Search for the cell housing the specified text and yield its [X, Y] center coordinate. 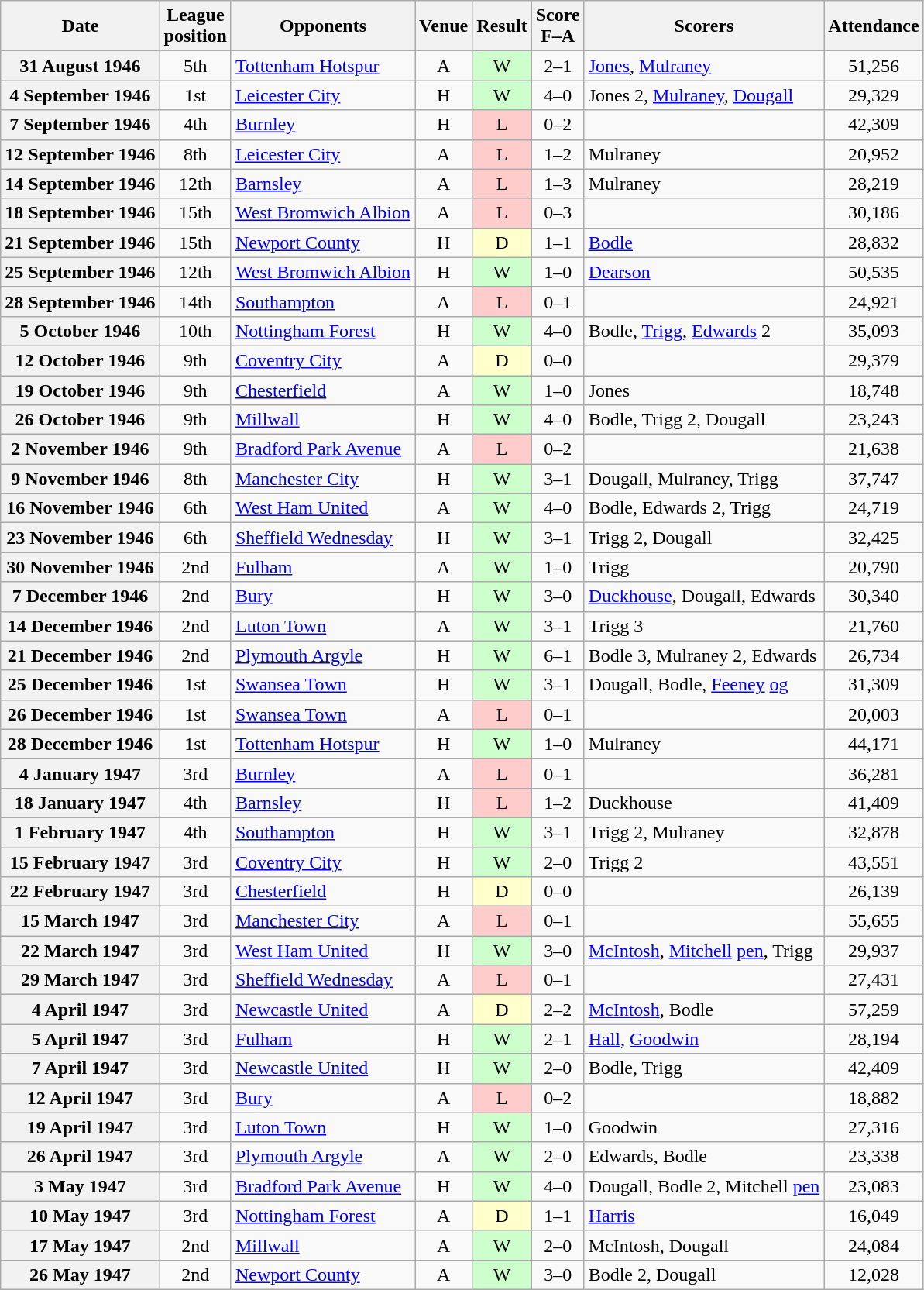
30,186 [874, 213]
17 May 1947 [81, 1245]
2 November 1946 [81, 449]
Harris [704, 1216]
28,194 [874, 1039]
Dougall, Bodle, Feeney og [704, 685]
18 January 1947 [81, 803]
9 November 1946 [81, 479]
35,093 [874, 331]
29,937 [874, 951]
31,309 [874, 685]
4 September 1946 [81, 95]
19 April 1947 [81, 1127]
Trigg 2, Mulraney [704, 832]
12 September 1946 [81, 154]
25 September 1946 [81, 272]
Result [502, 26]
25 December 1946 [81, 685]
15 February 1947 [81, 862]
41,409 [874, 803]
16 November 1946 [81, 508]
Bodle 3, Mulraney 2, Edwards [704, 655]
24,921 [874, 301]
29 March 1947 [81, 980]
42,309 [874, 125]
12 October 1946 [81, 360]
Duckhouse, Dougall, Edwards [704, 597]
12,028 [874, 1275]
55,655 [874, 921]
28,219 [874, 184]
McIntosh, Mitchell pen, Trigg [704, 951]
Venue [444, 26]
18 September 1946 [81, 213]
Bodle [704, 243]
4 April 1947 [81, 1010]
Leagueposition [195, 26]
Bodle 2, Dougall [704, 1275]
15 March 1947 [81, 921]
McIntosh, Bodle [704, 1010]
44,171 [874, 744]
50,535 [874, 272]
0–3 [558, 213]
7 April 1947 [81, 1068]
43,551 [874, 862]
Attendance [874, 26]
3 May 1947 [81, 1186]
7 December 1946 [81, 597]
5 April 1947 [81, 1039]
23 November 1946 [81, 538]
30 November 1946 [81, 567]
28,832 [874, 243]
26,139 [874, 892]
1–3 [558, 184]
Edwards, Bodle [704, 1157]
36,281 [874, 773]
32,878 [874, 832]
22 March 1947 [81, 951]
Goodwin [704, 1127]
5 October 1946 [81, 331]
4 January 1947 [81, 773]
Jones 2, Mulraney, Dougall [704, 95]
Opponents [322, 26]
10th [195, 331]
Bodle, Trigg [704, 1068]
20,003 [874, 714]
1 February 1947 [81, 832]
Date [81, 26]
20,790 [874, 567]
Bodle, Trigg 2, Dougall [704, 420]
Trigg 2 [704, 862]
42,409 [874, 1068]
23,083 [874, 1186]
14th [195, 301]
57,259 [874, 1010]
26,734 [874, 655]
21 December 1946 [81, 655]
7 September 1946 [81, 125]
20,952 [874, 154]
Dougall, Bodle 2, Mitchell pen [704, 1186]
32,425 [874, 538]
10 May 1947 [81, 1216]
21,638 [874, 449]
Dearson [704, 272]
Scorers [704, 26]
26 October 1946 [81, 420]
Trigg [704, 567]
23,338 [874, 1157]
18,882 [874, 1098]
Bodle, Edwards 2, Trigg [704, 508]
16,049 [874, 1216]
14 September 1946 [81, 184]
27,431 [874, 980]
28 December 1946 [81, 744]
6–1 [558, 655]
19 October 1946 [81, 390]
21,760 [874, 626]
Jones [704, 390]
30,340 [874, 597]
McIntosh, Dougall [704, 1245]
24,084 [874, 1245]
26 December 1946 [81, 714]
22 February 1947 [81, 892]
Duckhouse [704, 803]
Dougall, Mulraney, Trigg [704, 479]
29,379 [874, 360]
2–2 [558, 1010]
Trigg 2, Dougall [704, 538]
14 December 1946 [81, 626]
26 April 1947 [81, 1157]
ScoreF–A [558, 26]
26 May 1947 [81, 1275]
21 September 1946 [81, 243]
29,329 [874, 95]
28 September 1946 [81, 301]
51,256 [874, 66]
31 August 1946 [81, 66]
Trigg 3 [704, 626]
37,747 [874, 479]
27,316 [874, 1127]
Jones, Mulraney [704, 66]
Bodle, Trigg, Edwards 2 [704, 331]
18,748 [874, 390]
24,719 [874, 508]
5th [195, 66]
Hall, Goodwin [704, 1039]
23,243 [874, 420]
12 April 1947 [81, 1098]
